Search for the cell housing the specified text and yield its (X, Y) center coordinate. 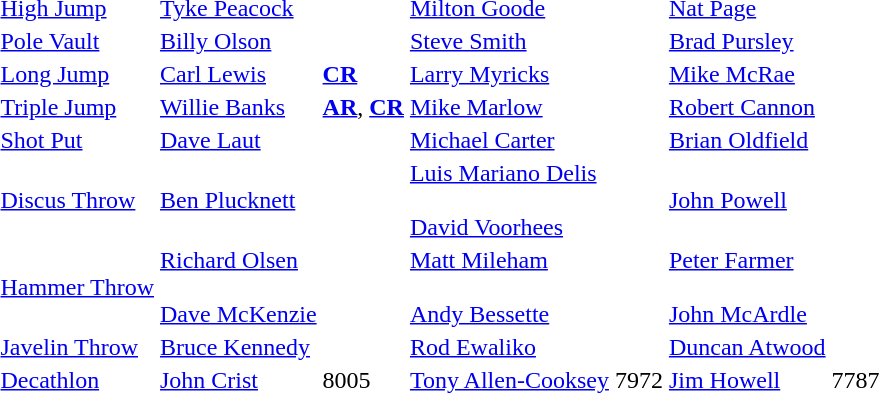
CR (363, 74)
John Powell (747, 200)
Ben Plucknett (239, 200)
Richard OlsenDave McKenzie (239, 287)
Robert Cannon (747, 107)
Brad Pursley (747, 41)
Luis Mariano DelisDavid Voorhees (509, 200)
AR, CR (363, 107)
Rod Ewaliko (509, 347)
Michael Carter (509, 140)
Mike Marlow (509, 107)
Brian Oldfield (747, 140)
Steve Smith (509, 41)
Larry Myricks (509, 74)
Matt MilehamAndy Bessette (509, 287)
Duncan Atwood (747, 347)
Billy Olson (239, 41)
Dave Laut (239, 140)
Willie Banks (239, 107)
Bruce Kennedy (239, 347)
Carl Lewis (239, 74)
Mike McRae (747, 74)
Peter FarmerJohn McArdle (747, 287)
